Determine the (X, Y) coordinate at the center of the cell enclosing the given text.  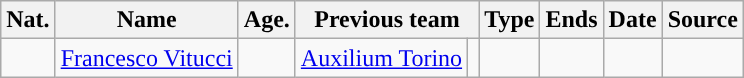
Ends (572, 20)
Auxilium Torino (381, 58)
Source (702, 20)
Type (510, 20)
Francesco Vitucci (146, 58)
Date (632, 20)
Previous team (386, 20)
Nat. (28, 20)
Name (146, 20)
Age. (266, 20)
